Pinpoint the cell where the given text exists, returning its [X, Y] midpoint coordinate. 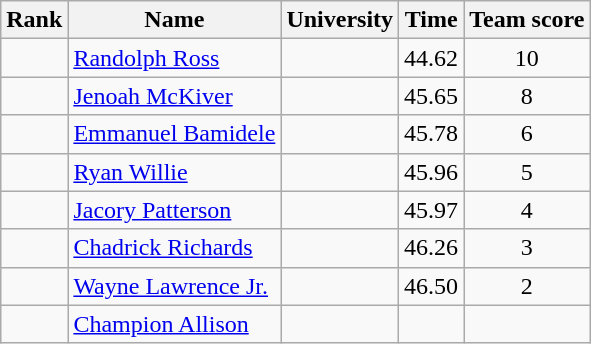
Rank [34, 20]
Chadrick Richards [174, 248]
5 [527, 172]
Jenoah McKiver [174, 96]
Ryan Willie [174, 172]
2 [527, 286]
Emmanuel Bamidele [174, 134]
Team score [527, 20]
45.78 [432, 134]
44.62 [432, 58]
46.50 [432, 286]
10 [527, 58]
4 [527, 210]
University [340, 20]
45.96 [432, 172]
Randolph Ross [174, 58]
Jacory Patterson [174, 210]
8 [527, 96]
6 [527, 134]
Time [432, 20]
Wayne Lawrence Jr. [174, 286]
46.26 [432, 248]
3 [527, 248]
Champion Allison [174, 324]
45.97 [432, 210]
45.65 [432, 96]
Name [174, 20]
